Return (x, y) of the center of cell containing provided text 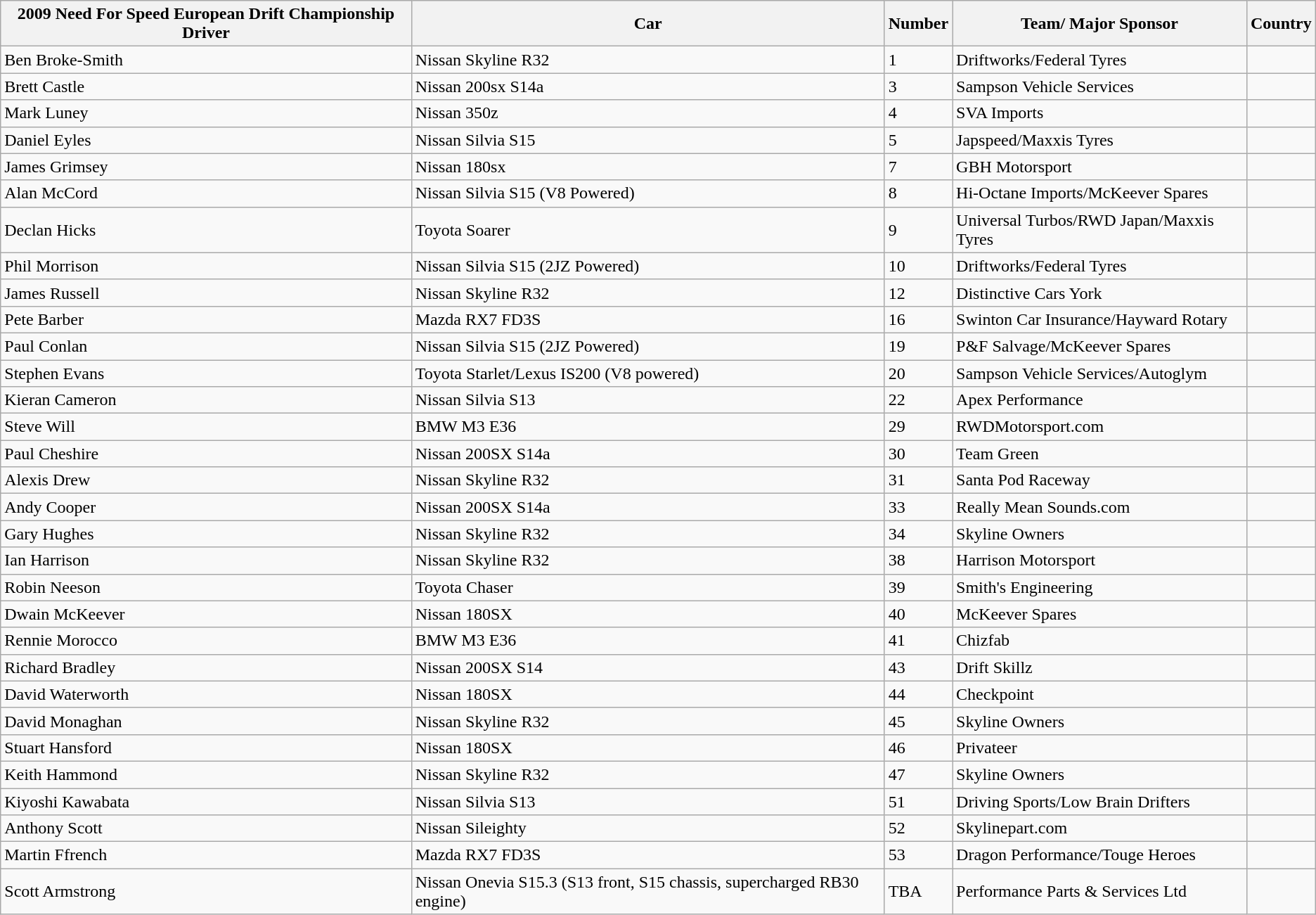
31 (918, 480)
8 (918, 193)
Toyota Soarer (648, 229)
Nissan Onevia S15.3 (S13 front, S15 chassis, supercharged RB30 engine) (648, 892)
43 (918, 667)
41 (918, 641)
45 (918, 721)
McKeever Spares (1099, 614)
Daniel Eyles (206, 140)
James Russell (206, 293)
30 (918, 454)
Checkpoint (1099, 694)
Smith's Engineering (1099, 587)
Rennie Morocco (206, 641)
5 (918, 140)
19 (918, 346)
44 (918, 694)
David Waterworth (206, 694)
Team Green (1099, 454)
52 (918, 828)
P&F Salvage/McKeever Spares (1099, 346)
4 (918, 113)
46 (918, 748)
Robin Neeson (206, 587)
Steve Will (206, 427)
Gary Hughes (206, 534)
40 (918, 614)
Keith Hammond (206, 774)
Sampson Vehicle Services (1099, 87)
10 (918, 266)
38 (918, 561)
22 (918, 400)
Harrison Motorsport (1099, 561)
51 (918, 801)
TBA (918, 892)
Number (918, 24)
12 (918, 293)
Alan McCord (206, 193)
Dwain McKeever (206, 614)
Nissan Silvia S15 (V8 Powered) (648, 193)
Nissan 200SX S14 (648, 667)
7 (918, 167)
Team/ Major Sponsor (1099, 24)
53 (918, 855)
3 (918, 87)
20 (918, 373)
Nissan 200sx S14a (648, 87)
Privateer (1099, 748)
Toyota Starlet/Lexus IS200 (V8 powered) (648, 373)
16 (918, 319)
Distinctive Cars York (1099, 293)
Nissan Sileighty (648, 828)
Paul Conlan (206, 346)
33 (918, 507)
Really Mean Sounds.com (1099, 507)
Apex Performance (1099, 400)
Performance Parts & Services Ltd (1099, 892)
Nissan Silvia S15 (648, 140)
9 (918, 229)
Martin Ffrench (206, 855)
David Monaghan (206, 721)
Toyota Chaser (648, 587)
Mark Luney (206, 113)
Country (1281, 24)
39 (918, 587)
Stephen Evans (206, 373)
Nissan 350z (648, 113)
29 (918, 427)
Brett Castle (206, 87)
Kieran Cameron (206, 400)
Sampson Vehicle Services/Autoglym (1099, 373)
Santa Pod Raceway (1099, 480)
Chizfab (1099, 641)
Drift Skillz (1099, 667)
Car (648, 24)
Richard Bradley (206, 667)
Japspeed/Maxxis Tyres (1099, 140)
SVA Imports (1099, 113)
James Grimsey (206, 167)
GBH Motorsport (1099, 167)
Alexis Drew (206, 480)
Declan Hicks (206, 229)
Scott Armstrong (206, 892)
RWDMotorsport.com (1099, 427)
Andy Cooper (206, 507)
Nissan 180sx (648, 167)
Universal Turbos/RWD Japan/Maxxis Tyres (1099, 229)
47 (918, 774)
34 (918, 534)
Stuart Hansford (206, 748)
Kiyoshi Kawabata (206, 801)
Ben Broke-Smith (206, 60)
Ian Harrison (206, 561)
Paul Cheshire (206, 454)
Swinton Car Insurance/Hayward Rotary (1099, 319)
Skylinepart.com (1099, 828)
Driving Sports/Low Brain Drifters (1099, 801)
Pete Barber (206, 319)
Dragon Performance/Touge Heroes (1099, 855)
1 (918, 60)
Anthony Scott (206, 828)
Hi-Octane Imports/McKeever Spares (1099, 193)
2009 Need For Speed European Drift Championship Driver (206, 24)
Phil Morrison (206, 266)
